Return [x, y] of the center of cell containing provided text 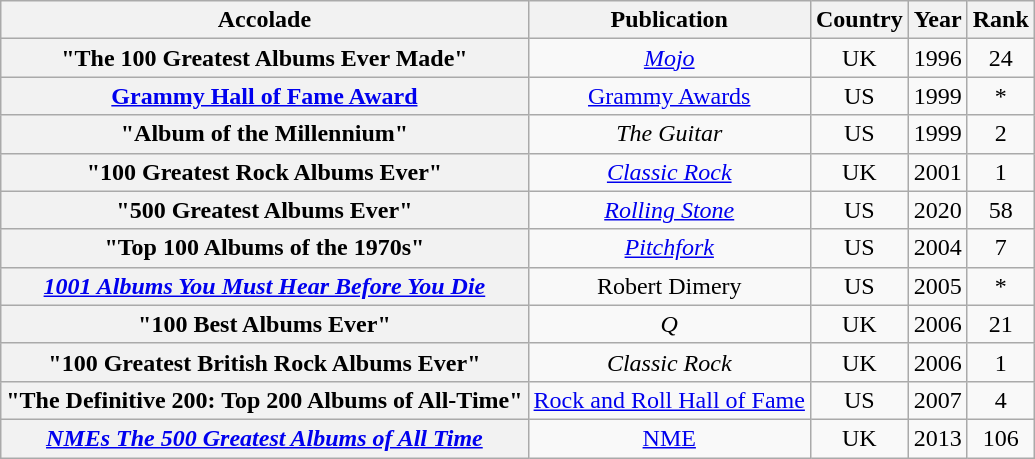
"The 100 Greatest Albums Ever Made" [264, 58]
2001 [938, 172]
"100 Greatest British Rock Albums Ever" [264, 362]
2020 [938, 210]
NMEs The 500 Greatest Albums of All Time [264, 438]
4 [1000, 400]
2004 [938, 248]
106 [1000, 438]
2007 [938, 400]
Robert Dimery [669, 286]
Pitchfork [669, 248]
Grammy Hall of Fame Award [264, 96]
58 [1000, 210]
Rock and Roll Hall of Fame [669, 400]
Country [859, 20]
Grammy Awards [669, 96]
Rank [1000, 20]
Year [938, 20]
2013 [938, 438]
2 [1000, 134]
21 [1000, 324]
"500 Greatest Albums Ever" [264, 210]
"Album of the Millennium" [264, 134]
"Top 100 Albums of the 1970s" [264, 248]
NME [669, 438]
The Guitar [669, 134]
"100 Best Albums Ever" [264, 324]
Publication [669, 20]
"The Definitive 200: Top 200 Albums of All-Time" [264, 400]
Rolling Stone [669, 210]
Mojo [669, 58]
"100 Greatest Rock Albums Ever" [264, 172]
2005 [938, 286]
1996 [938, 58]
7 [1000, 248]
24 [1000, 58]
Q [669, 324]
Accolade [264, 20]
1001 Albums You Must Hear Before You Die [264, 286]
